For the text-containing cell, return its midpoint in (X, Y) coordinate format. 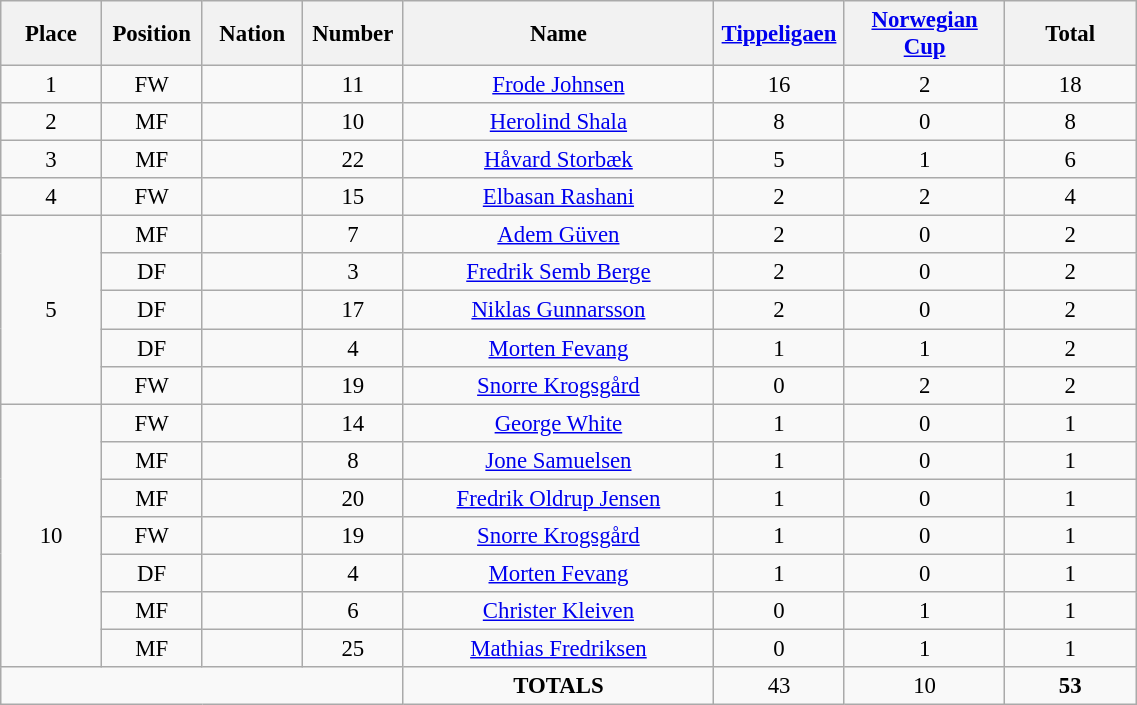
43 (780, 686)
15 (354, 197)
18 (1070, 85)
Christer Kleiven (558, 611)
Position (152, 34)
7 (354, 235)
Fredrik Oldrup Jensen (558, 498)
14 (354, 423)
Number (354, 34)
Jone Samuelsen (558, 460)
Total (1070, 34)
Place (52, 34)
TOTALS (558, 686)
Mathias Fredriksen (558, 648)
20 (354, 498)
Elbasan Rashani (558, 197)
25 (354, 648)
George White (558, 423)
11 (354, 85)
53 (1070, 686)
Fredrik Semb Berge (558, 273)
Herolind Shala (558, 122)
Frode Johnsen (558, 85)
Tippeligaen (780, 34)
Name (558, 34)
Nation (252, 34)
16 (780, 85)
Håvard Storbæk (558, 160)
Niklas Gunnarsson (558, 310)
17 (354, 310)
Adem Güven (558, 235)
Norwegian Cup (924, 34)
22 (354, 160)
